Pinpoint the cell where the given text exists, returning its [X, Y] midpoint coordinate. 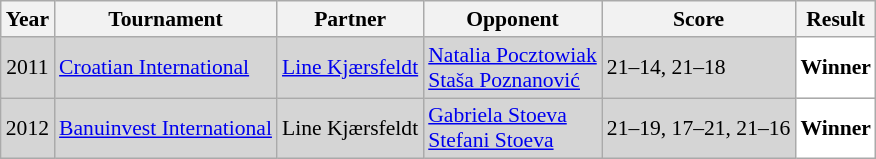
2012 [28, 128]
Year [28, 19]
21–14, 21–18 [699, 68]
Opponent [512, 19]
2011 [28, 68]
Banuinvest International [166, 128]
Croatian International [166, 68]
Score [699, 19]
Tournament [166, 19]
Gabriela Stoeva Stefani Stoeva [512, 128]
21–19, 17–21, 21–16 [699, 128]
Partner [350, 19]
Natalia Pocztowiak Staša Poznanović [512, 68]
Result [836, 19]
